Extract the [X, Y] coordinate from the center of the cell holding the provided text.  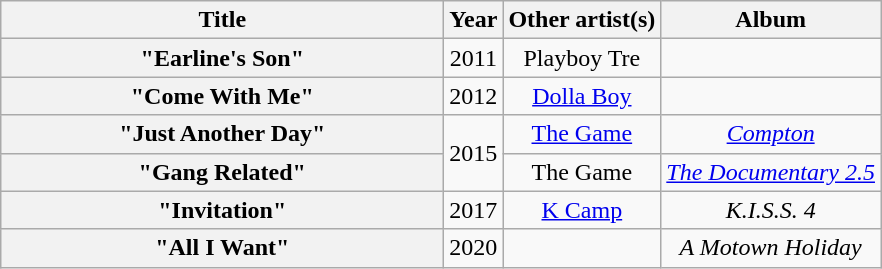
2017 [474, 210]
Title [222, 20]
2012 [474, 96]
K Camp [582, 210]
2020 [474, 248]
"All I Want" [222, 248]
Year [474, 20]
"Gang Related" [222, 172]
A Motown Holiday [771, 248]
"Just Another Day" [222, 134]
"Invitation" [222, 210]
2015 [474, 153]
"Earline's Son" [222, 58]
Dolla Boy [582, 96]
Compton [771, 134]
"Come With Me" [222, 96]
The Documentary 2.5 [771, 172]
2011 [474, 58]
Other artist(s) [582, 20]
Playboy Tre [582, 58]
K.I.S.S. 4 [771, 210]
Album [771, 20]
